Determine the (X, Y) coordinate at the center of the cell enclosing the given text.  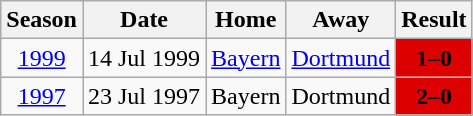
23 Jul 1997 (144, 96)
1999 (42, 58)
1997 (42, 96)
Home (246, 20)
Date (144, 20)
1–0 (434, 58)
2–0 (434, 96)
Away (341, 20)
14 Jul 1999 (144, 58)
Season (42, 20)
Result (434, 20)
